Locate the cell with the specified text and output its [x, y] center coordinate. 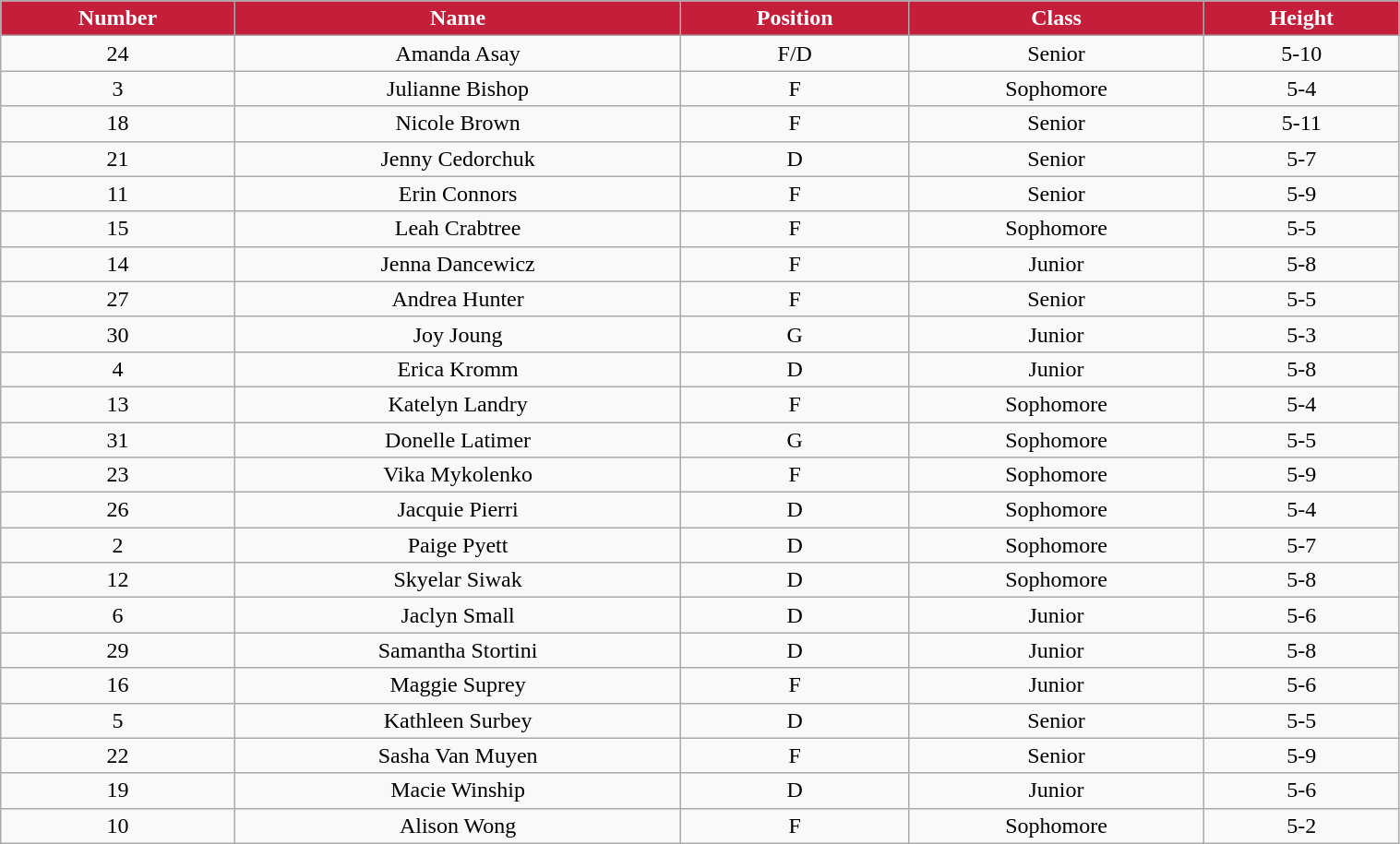
Vika Mykolenko [458, 475]
23 [118, 475]
Skyelar Siwak [458, 580]
Name [458, 18]
Leah Crabtree [458, 229]
Height [1301, 18]
13 [118, 404]
Erin Connors [458, 194]
19 [118, 791]
Joy Joung [458, 334]
Number [118, 18]
4 [118, 369]
5 [118, 720]
Donelle Latimer [458, 440]
6 [118, 615]
26 [118, 510]
14 [118, 264]
Macie Winship [458, 791]
22 [118, 755]
10 [118, 826]
Julianne Bishop [458, 89]
11 [118, 194]
18 [118, 124]
5-10 [1301, 53]
31 [118, 440]
15 [118, 229]
Paige Pyett [458, 545]
Jenny Cedorchuk [458, 159]
5-2 [1301, 826]
Jenna Dancewicz [458, 264]
Position [796, 18]
Erica Kromm [458, 369]
5-11 [1301, 124]
Kathleen Surbey [458, 720]
5-3 [1301, 334]
Katelyn Landry [458, 404]
12 [118, 580]
Andrea Hunter [458, 299]
16 [118, 685]
Alison Wong [458, 826]
24 [118, 53]
27 [118, 299]
2 [118, 545]
30 [118, 334]
F/D [796, 53]
Nicole Brown [458, 124]
Jaclyn Small [458, 615]
Sasha Van Muyen [458, 755]
Jacquie Pierri [458, 510]
Maggie Suprey [458, 685]
Amanda Asay [458, 53]
3 [118, 89]
Class [1056, 18]
29 [118, 650]
Samantha Stortini [458, 650]
21 [118, 159]
